Provide the (X, Y) coordinate of the cell's center where the given text is located.  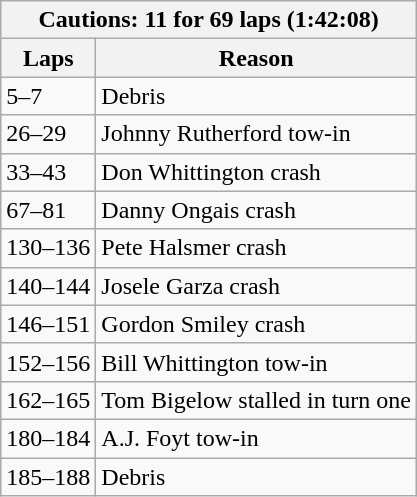
140–144 (48, 286)
Tom Bigelow stalled in turn one (256, 400)
26–29 (48, 134)
130–136 (48, 248)
Laps (48, 58)
Pete Halsmer crash (256, 248)
Gordon Smiley crash (256, 324)
Don Whittington crash (256, 172)
Bill Whittington tow-in (256, 362)
185–188 (48, 477)
A.J. Foyt tow-in (256, 438)
Josele Garza crash (256, 286)
Reason (256, 58)
Danny Ongais crash (256, 210)
152–156 (48, 362)
Cautions: 11 for 69 laps (1:42:08) (209, 20)
Johnny Rutherford tow-in (256, 134)
67–81 (48, 210)
146–151 (48, 324)
162–165 (48, 400)
5–7 (48, 96)
33–43 (48, 172)
180–184 (48, 438)
